Scan for the cell matching the given text and deliver its [x, y] coordinate at center. 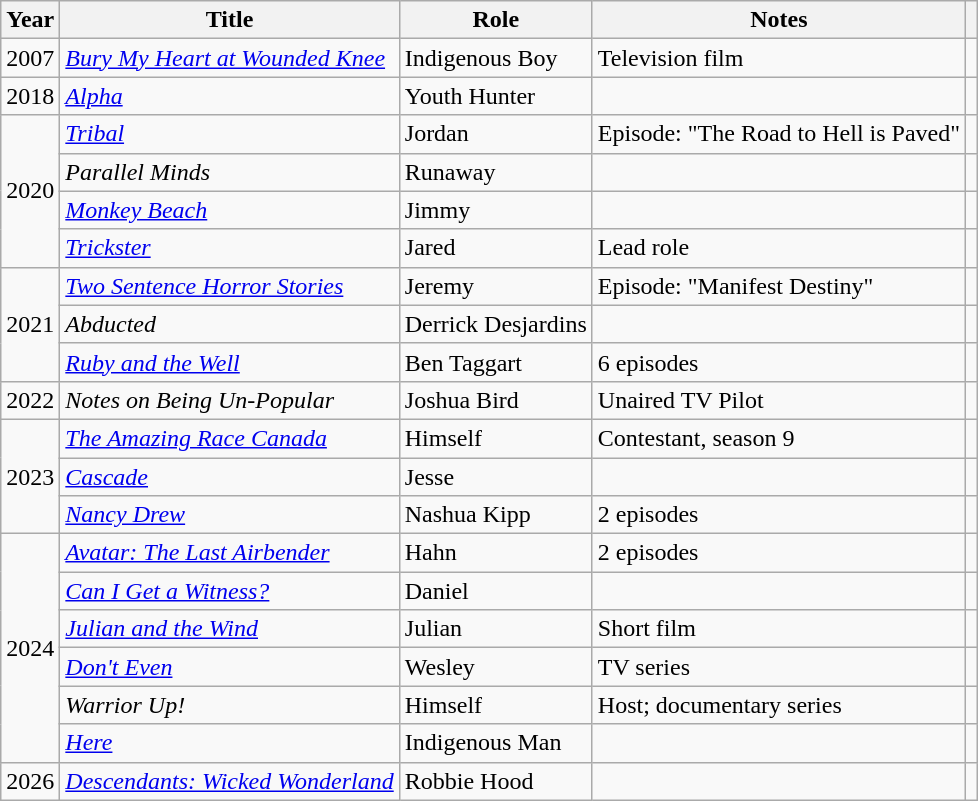
Runaway [496, 172]
Ruby and the Well [230, 362]
Abducted [230, 324]
Here [230, 743]
Television film [778, 58]
Daniel [496, 591]
Bury My Heart at Wounded Knee [230, 58]
Title [230, 20]
Unaired TV Pilot [778, 400]
2007 [30, 58]
2021 [30, 324]
Trickster [230, 248]
Jared [496, 248]
2023 [30, 476]
The Amazing Race Canada [230, 438]
2022 [30, 400]
2026 [30, 781]
Two Sentence Horror Stories [230, 286]
Wesley [496, 667]
2018 [30, 96]
Contestant, season 9 [778, 438]
Youth Hunter [496, 96]
Monkey Beach [230, 210]
Jeremy [496, 286]
Indigenous Boy [496, 58]
Hahn [496, 553]
Jordan [496, 134]
Jesse [496, 477]
Indigenous Man [496, 743]
Year [30, 20]
TV series [778, 667]
Parallel Minds [230, 172]
Don't Even [230, 667]
Lead role [778, 248]
Avatar: The Last Airbender [230, 553]
2024 [30, 648]
Notes on Being Un-Popular [230, 400]
Episode: "The Road to Hell is Paved" [778, 134]
Robbie Hood [496, 781]
6 episodes [778, 362]
Jimmy [496, 210]
Nashua Kipp [496, 515]
Notes [778, 20]
Derrick Desjardins [496, 324]
Can I Get a Witness? [230, 591]
2020 [30, 191]
Descendants: Wicked Wonderland [230, 781]
Warrior Up! [230, 705]
Episode: "Manifest Destiny" [778, 286]
Julian and the Wind [230, 629]
Julian [496, 629]
Tribal [230, 134]
Ben Taggart [496, 362]
Short film [778, 629]
Joshua Bird [496, 400]
Nancy Drew [230, 515]
Alpha [230, 96]
Role [496, 20]
Cascade [230, 477]
Host; documentary series [778, 705]
